Determine the [X, Y] coordinate at the center of the cell enclosing the given text.  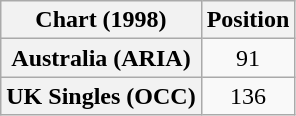
136 [248, 96]
91 [248, 58]
Chart (1998) [101, 20]
Position [248, 20]
Australia (ARIA) [101, 58]
UK Singles (OCC) [101, 96]
